Extract the [X, Y] coordinate from the center of the cell holding the provided text.  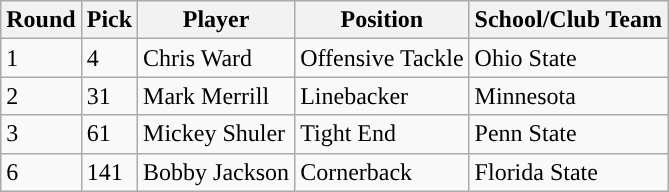
Linebacker [382, 96]
School/Club Team [568, 20]
Offensive Tackle [382, 58]
2 [41, 96]
Player [216, 20]
Position [382, 20]
6 [41, 172]
61 [109, 134]
Round [41, 20]
Minnesota [568, 96]
31 [109, 96]
3 [41, 134]
Florida State [568, 172]
Mark Merrill [216, 96]
Tight End [382, 134]
Bobby Jackson [216, 172]
1 [41, 58]
Mickey Shuler [216, 134]
Pick [109, 20]
Penn State [568, 134]
Chris Ward [216, 58]
Ohio State [568, 58]
4 [109, 58]
Cornerback [382, 172]
141 [109, 172]
